Output the [X, Y] coordinate of the center of the cell containing the given text.  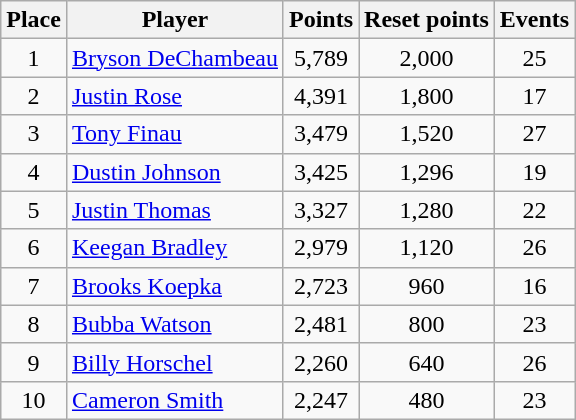
960 [427, 286]
Cameron Smith [174, 400]
Brooks Koepka [174, 286]
640 [427, 362]
Reset points [427, 20]
2,247 [320, 400]
1,120 [427, 248]
27 [534, 134]
3,425 [320, 172]
3 [34, 134]
16 [534, 286]
480 [427, 400]
Justin Thomas [174, 210]
Bubba Watson [174, 324]
5 [34, 210]
Events [534, 20]
1,280 [427, 210]
19 [534, 172]
3,479 [320, 134]
6 [34, 248]
7 [34, 286]
25 [534, 58]
8 [34, 324]
Points [320, 20]
Bryson DeChambeau [174, 58]
Place [34, 20]
9 [34, 362]
3,327 [320, 210]
Keegan Bradley [174, 248]
2,260 [320, 362]
1,296 [427, 172]
2 [34, 96]
2,723 [320, 286]
2,000 [427, 58]
1,520 [427, 134]
4 [34, 172]
2,481 [320, 324]
Justin Rose [174, 96]
1,800 [427, 96]
22 [534, 210]
800 [427, 324]
Tony Finau [174, 134]
Dustin Johnson [174, 172]
1 [34, 58]
4,391 [320, 96]
2,979 [320, 248]
Player [174, 20]
5,789 [320, 58]
10 [34, 400]
17 [534, 96]
Billy Horschel [174, 362]
